Identify which cell holds the provided text, then report its (X, Y) central coordinate. 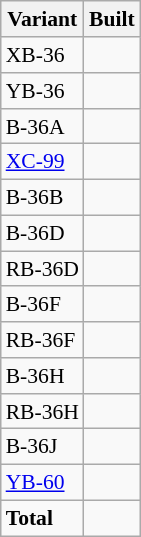
XB-36 (42, 55)
B-36B (42, 197)
YB-60 (42, 482)
YB-36 (42, 91)
B-36A (42, 126)
B-36D (42, 233)
B-36F (42, 304)
RB-36H (42, 411)
Total (42, 518)
RB-36F (42, 340)
B-36J (42, 447)
B-36H (42, 376)
XC-99 (42, 162)
Built (112, 19)
RB-36D (42, 269)
Variant (42, 19)
